Scan for the cell matching the given text and deliver its (x, y) coordinate at center. 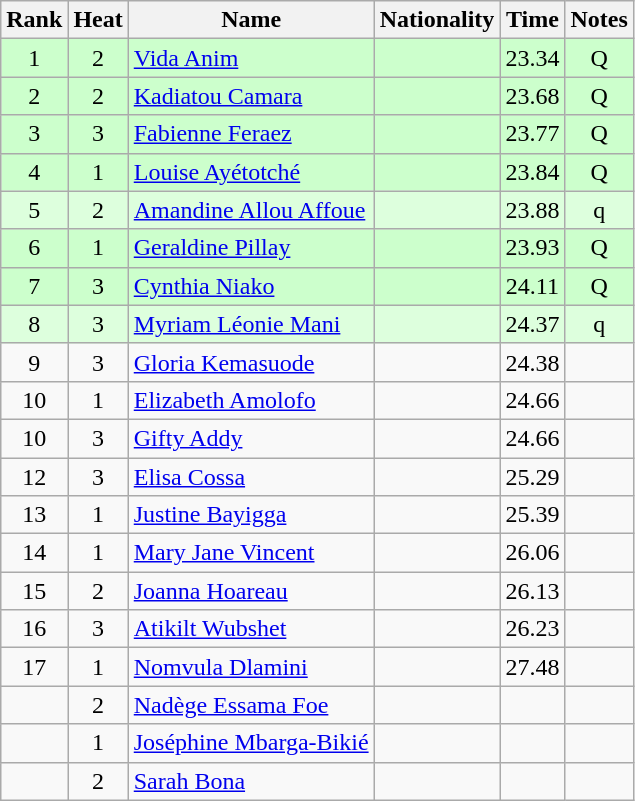
Nationality (437, 20)
13 (34, 515)
Gloria Kemasuode (251, 362)
26.13 (532, 591)
Mary Jane Vincent (251, 553)
23.84 (532, 172)
9 (34, 362)
26.06 (532, 553)
Kadiatou Camara (251, 96)
Justine Bayigga (251, 515)
Rank (34, 20)
26.23 (532, 629)
23.68 (532, 96)
17 (34, 667)
Nomvula Dlamini (251, 667)
24.11 (532, 286)
25.39 (532, 515)
Geraldine Pillay (251, 248)
15 (34, 591)
Joséphine Mbarga-Bikié (251, 743)
25.29 (532, 477)
23.88 (532, 210)
Time (532, 20)
Myriam Léonie Mani (251, 324)
Nadège Essama Foe (251, 705)
4 (34, 172)
Louise Ayétotché (251, 172)
8 (34, 324)
23.77 (532, 134)
24.38 (532, 362)
16 (34, 629)
Joanna Hoareau (251, 591)
23.34 (532, 58)
Vida Anim (251, 58)
Cynthia Niako (251, 286)
Sarah Bona (251, 781)
23.93 (532, 248)
Amandine Allou Affoue (251, 210)
Heat (98, 20)
Gifty Addy (251, 438)
Fabienne Feraez (251, 134)
Elizabeth Amolofo (251, 400)
27.48 (532, 667)
6 (34, 248)
Name (251, 20)
24.37 (532, 324)
12 (34, 477)
Atikilt Wubshet (251, 629)
7 (34, 286)
5 (34, 210)
14 (34, 553)
Elisa Cossa (251, 477)
Notes (599, 20)
